Identify which cell holds the provided text, then report its (X, Y) central coordinate. 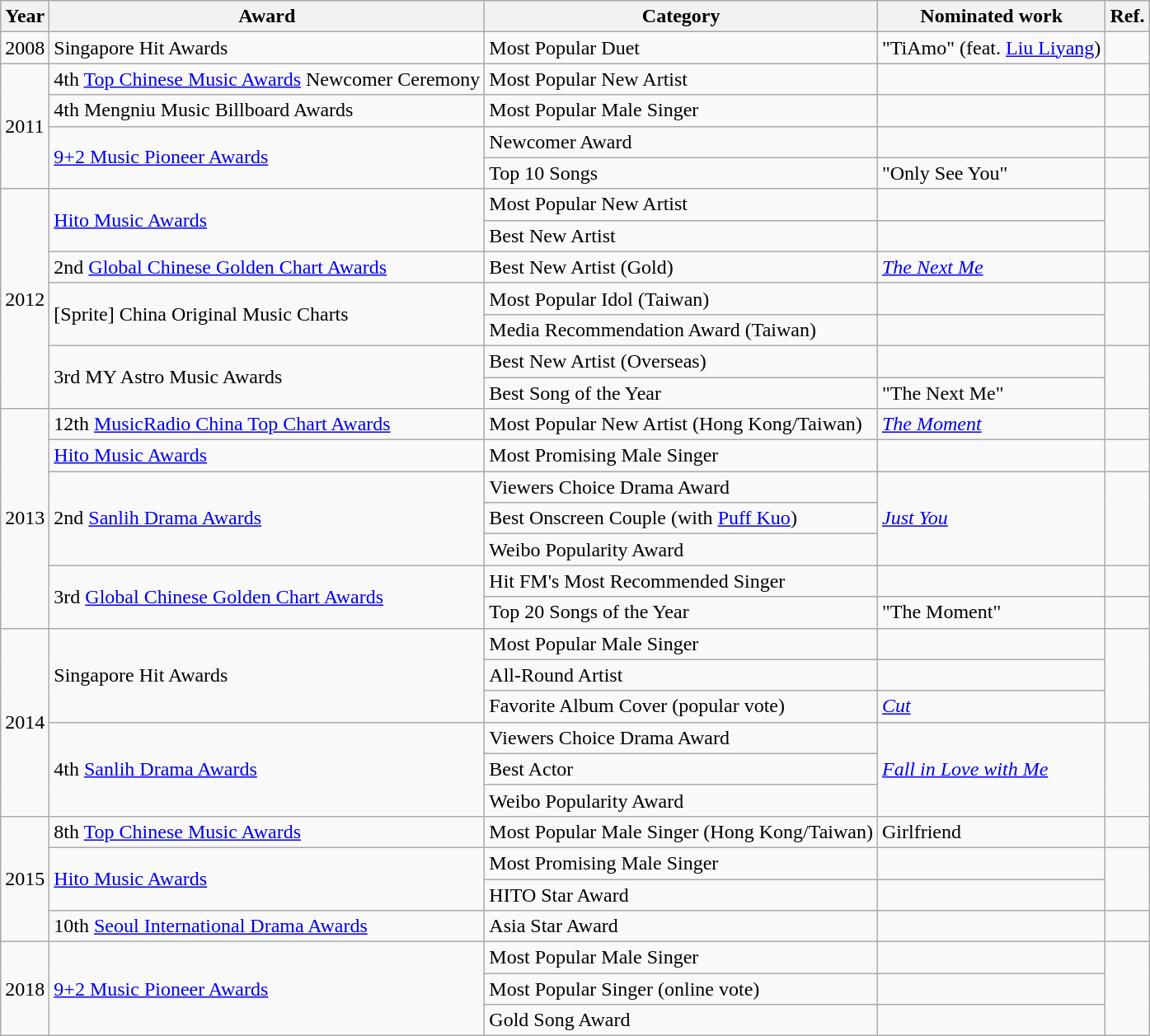
Nominated work (991, 16)
2014 (25, 722)
Most Popular Duet (681, 48)
4th Top Chinese Music Awards Newcomer Ceremony (267, 79)
All-Round Artist (681, 675)
Favorite Album Cover (popular vote) (681, 706)
Media Recommendation Award (Taiwan) (681, 330)
The Next Me (991, 267)
Newcomer Award (681, 142)
8th Top Chinese Music Awards (267, 832)
10th Seoul International Drama Awards (267, 926)
Best Actor (681, 769)
Top 20 Songs of the Year (681, 612)
HITO Star Award (681, 894)
4th Sanlih Drama Awards (267, 769)
"The Next Me" (991, 393)
The Moment (991, 424)
Fall in Love with Me (991, 769)
12th MusicRadio China Top Chart Awards (267, 424)
Ref. (1128, 16)
"TiAmo" (feat. Liu Liyang) (991, 48)
Top 10 Songs (681, 173)
2012 (25, 298)
2nd Sanlih Drama Awards (267, 518)
Just You (991, 518)
Best New Artist (Overseas) (681, 361)
[Sprite] China Original Music Charts (267, 314)
2013 (25, 518)
Hit FM's Most Recommended Singer (681, 581)
3rd MY Astro Music Awards (267, 377)
Category (681, 16)
Best Song of the Year (681, 393)
2008 (25, 48)
2018 (25, 989)
Best New Artist (Gold) (681, 267)
Best New Artist (681, 236)
"Only See You" (991, 173)
Most Popular Idol (Taiwan) (681, 298)
Most Popular Singer (online vote) (681, 989)
Gold Song Award (681, 1020)
Most Popular New Artist (Hong Kong/Taiwan) (681, 424)
Year (25, 16)
Girlfriend (991, 832)
"The Moment" (991, 612)
Asia Star Award (681, 926)
3rd Global Chinese Golden Chart Awards (267, 597)
2nd Global Chinese Golden Chart Awards (267, 267)
Best Onscreen Couple (with Puff Kuo) (681, 518)
Award (267, 16)
Most Popular Male Singer (Hong Kong/Taiwan) (681, 832)
2011 (25, 126)
Cut (991, 706)
2015 (25, 879)
4th Mengniu Music Billboard Awards (267, 110)
